Output the (x, y) coordinate of the center of the cell containing the given text.  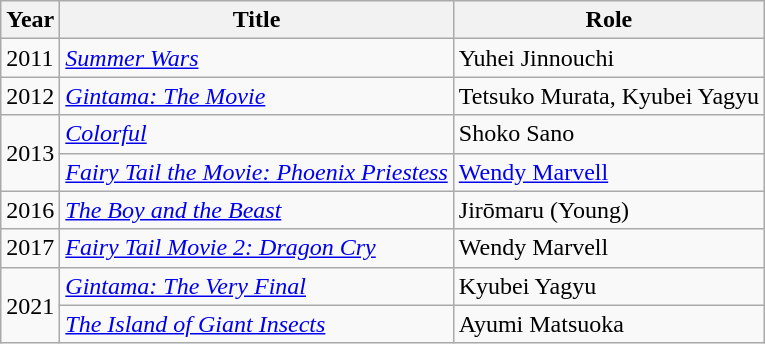
Yuhei Jinnouchi (608, 58)
Ayumi Matsuoka (608, 324)
2012 (30, 96)
Shoko Sano (608, 134)
Fairy Tail the Movie: Phoenix Priestess (256, 172)
Summer Wars (256, 58)
Colorful (256, 134)
Tetsuko Murata, Kyubei Yagyu (608, 96)
2021 (30, 305)
Jirōmaru (Young) (608, 210)
Title (256, 20)
2017 (30, 248)
2011 (30, 58)
2016 (30, 210)
Gintama: The Very Final (256, 286)
2013 (30, 153)
The Island of Giant Insects (256, 324)
Kyubei Yagyu (608, 286)
Gintama: The Movie (256, 96)
The Boy and the Beast (256, 210)
Fairy Tail Movie 2: Dragon Cry (256, 248)
Year (30, 20)
Role (608, 20)
